From the cell containing the given text, extract its center point as [X, Y] coordinate. 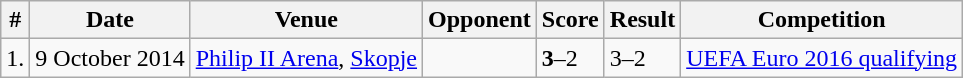
Opponent [480, 20]
9 October 2014 [110, 58]
1. [16, 58]
Score [570, 20]
# [16, 20]
UEFA Euro 2016 qualifying [822, 58]
Date [110, 20]
Result [642, 20]
Philip II Arena, Skopje [306, 58]
Competition [822, 20]
Venue [306, 20]
